Provide the [X, Y] coordinate of the cell's center where the given text is located.  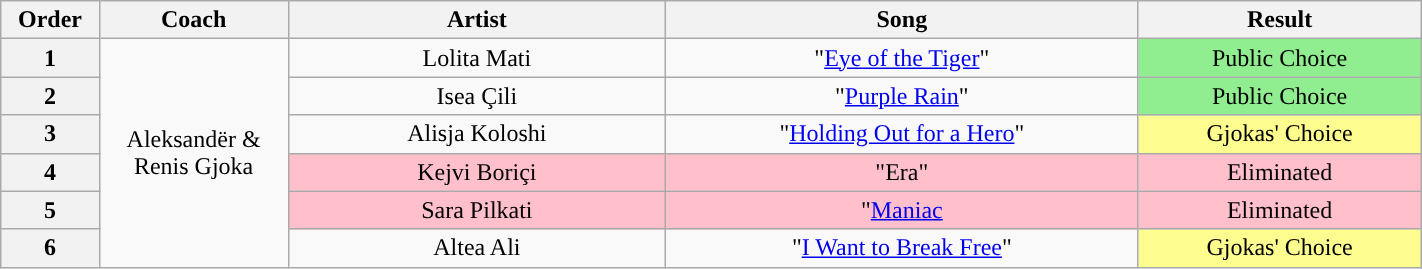
Kejvi Boriçi [477, 172]
Artist [477, 20]
4 [50, 172]
Alisja Koloshi [477, 134]
"Purple Rain" [902, 96]
"I Want to Break Free" [902, 248]
Coach [194, 20]
Aleksandër & Renis Gjoka [194, 153]
Altea Ali [477, 248]
6 [50, 248]
Result [1280, 20]
"Maniac [902, 210]
Lolita Mati [477, 58]
Sara Pilkati [477, 210]
"Era" [902, 172]
Isea Çili [477, 96]
Song [902, 20]
1 [50, 58]
Order [50, 20]
"Eye of the Tiger" [902, 58]
3 [50, 134]
5 [50, 210]
"Holding Out for a Hero" [902, 134]
2 [50, 96]
